Capture the cell that displays the provided text and extract its [X, Y] central coordinate. 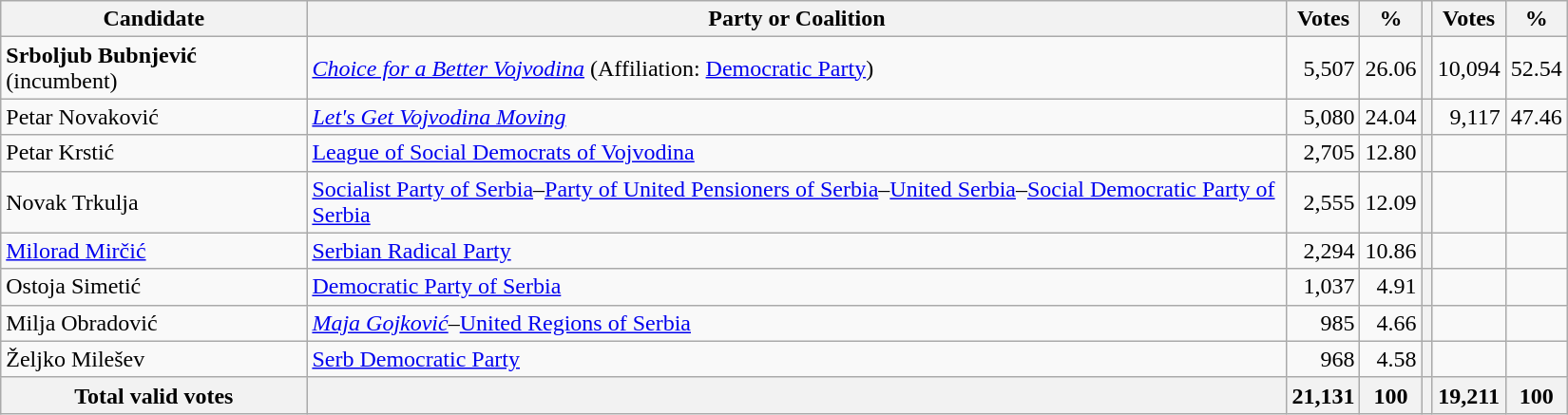
Party or Coalition [796, 19]
Serbian Radical Party [796, 251]
4.91 [1391, 287]
2,294 [1323, 251]
9,117 [1469, 117]
21,131 [1323, 395]
Maja Gojković–United Regions of Serbia [796, 323]
Choice for a Better Vojvodina (Affiliation: Democratic Party) [796, 68]
4.66 [1391, 323]
Total valid votes [154, 395]
Candidate [154, 19]
1,037 [1323, 287]
4.58 [1391, 359]
968 [1323, 359]
985 [1323, 323]
12.09 [1391, 201]
10,094 [1469, 68]
5,080 [1323, 117]
52.54 [1536, 68]
Željko Milešev [154, 359]
League of Social Democrats of Vojvodina [796, 153]
2,705 [1323, 153]
2,555 [1323, 201]
Srboljub Bubnjević (incumbent) [154, 68]
10.86 [1391, 251]
Petar Novaković [154, 117]
Ostoja Simetić [154, 287]
47.46 [1536, 117]
12.80 [1391, 153]
Socialist Party of Serbia–Party of United Pensioners of Serbia–United Serbia–Social Democratic Party of Serbia [796, 201]
Democratic Party of Serbia [796, 287]
Milorad Mirčić [154, 251]
Serb Democratic Party [796, 359]
26.06 [1391, 68]
Novak Trkulja [154, 201]
Let's Get Vojvodina Moving [796, 117]
5,507 [1323, 68]
19,211 [1469, 395]
24.04 [1391, 117]
Milja Obradović [154, 323]
Petar Krstić [154, 153]
